Scan for the cell matching the given text and deliver its [x, y] coordinate at center. 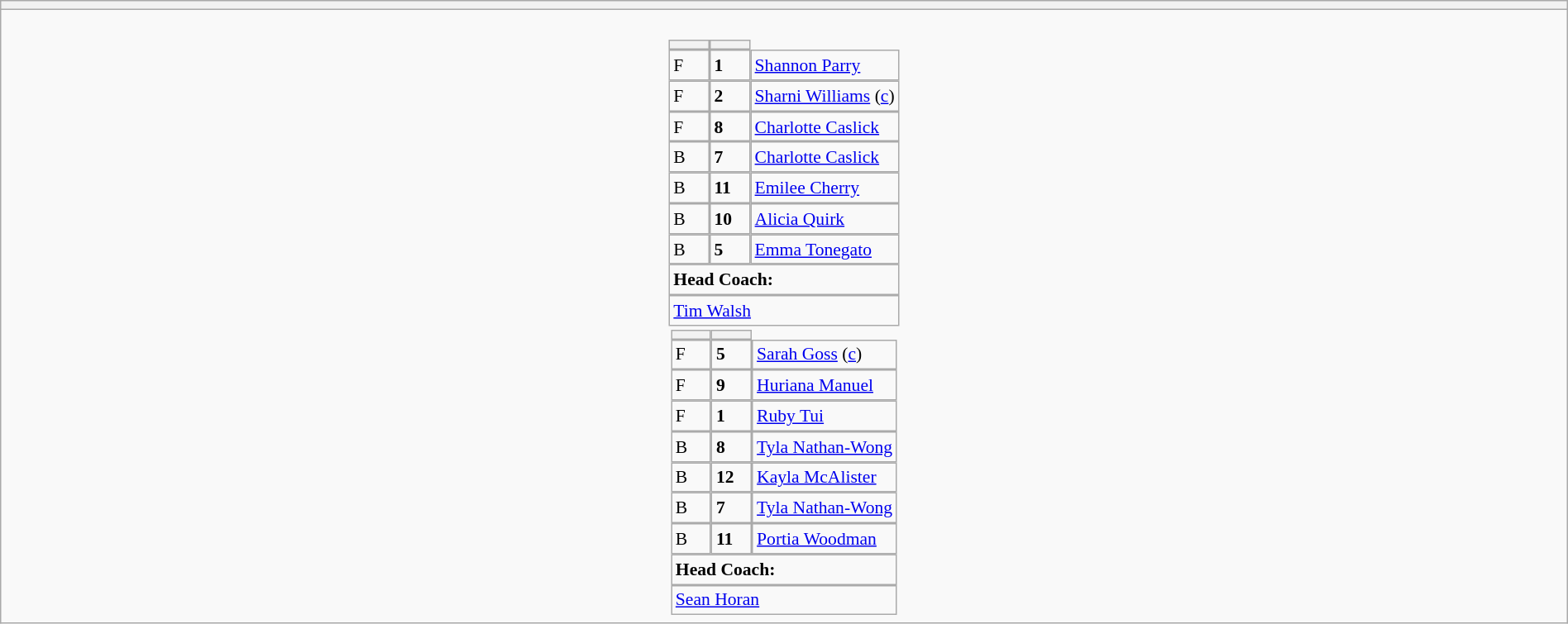
Sharni Williams (c) [825, 96]
9 [731, 385]
Ruby Tui [825, 417]
Huriana Manuel [825, 385]
2 [729, 96]
Emilee Cherry [825, 188]
Emma Tonegato [825, 250]
Sarah Goss (c) [825, 354]
Sean Horan [784, 600]
12 [731, 478]
Shannon Parry [825, 64]
Portia Woodman [825, 539]
10 [729, 218]
Tim Walsh [784, 311]
Alicia Quirk [825, 218]
Kayla McAlister [825, 478]
